Determine the (X, Y) coordinate at the center of the cell enclosing the given text.  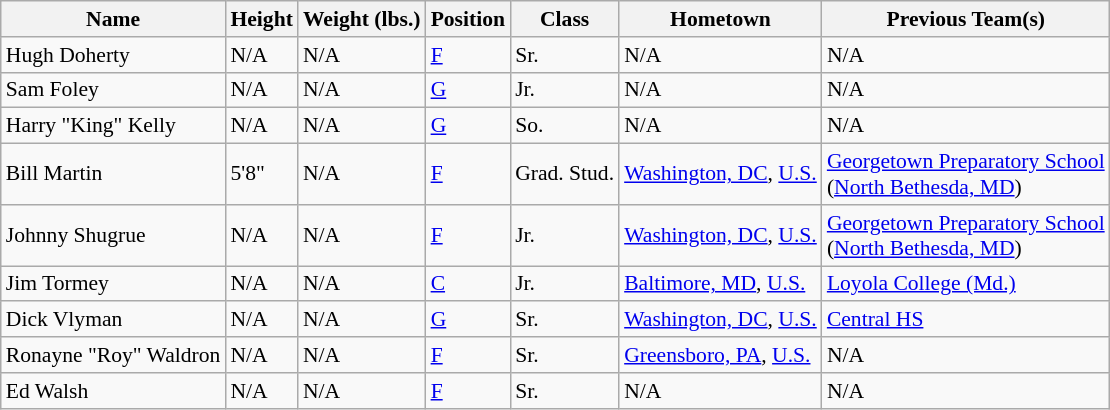
So. (564, 126)
Hugh Doherty (114, 55)
Dick Vlyman (114, 320)
5'8" (261, 174)
Loyola College (Md.) (966, 284)
Position (468, 19)
Name (114, 19)
Johnny Shugrue (114, 236)
Harry "King" Kelly (114, 126)
Bill Martin (114, 174)
C (468, 284)
Ed Walsh (114, 391)
Greensboro, PA, U.S. (720, 355)
Previous Team(s) (966, 19)
Jim Tormey (114, 284)
Grad. Stud. (564, 174)
Central HS (966, 320)
Height (261, 19)
Ronayne "Roy" Waldron (114, 355)
Class (564, 19)
Weight (lbs.) (362, 19)
Sam Foley (114, 90)
Hometown (720, 19)
Baltimore, MD, U.S. (720, 284)
